Capture the cell that displays the provided text and extract its (x, y) central coordinate. 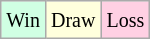
Loss (126, 20)
Win (24, 20)
Draw (72, 20)
